Output the (x, y) coordinate of the center of the cell containing the given text.  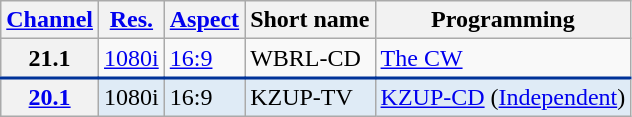
WBRL-CD (310, 58)
Channel (50, 20)
The CW (503, 58)
20.1 (50, 98)
Short name (310, 20)
Res. (132, 20)
21.1 (50, 58)
KZUP-CD (Independent) (503, 98)
KZUP-TV (310, 98)
Aspect (204, 20)
Programming (503, 20)
